Identify which cell holds the provided text, then report its [x, y] central coordinate. 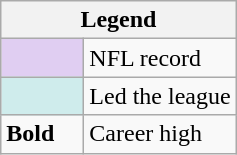
Legend [118, 20]
NFL record [160, 58]
Career high [160, 134]
Led the league [160, 96]
Bold [42, 134]
